Return (X, Y) of the center of cell containing provided text 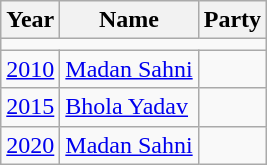
2020 (30, 145)
Party (232, 20)
2010 (30, 69)
Name (129, 20)
2015 (30, 107)
Bhola Yadav (129, 107)
Year (30, 20)
